Identify which cell holds the provided text, then report its (x, y) central coordinate. 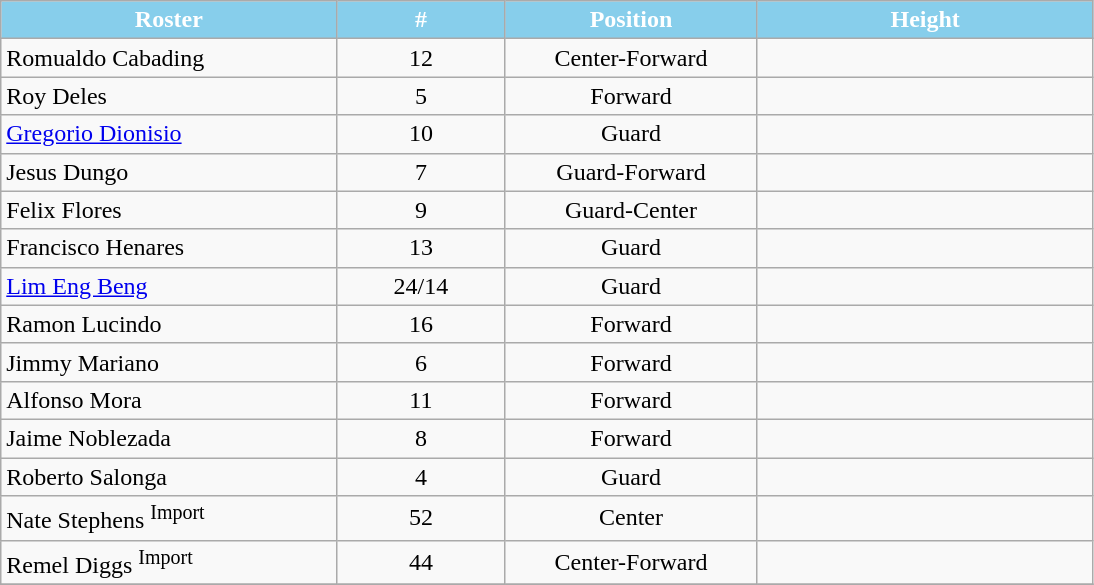
8 (421, 438)
Guard-Forward (631, 172)
Lim Eng Beng (169, 286)
44 (421, 562)
Roy Deles (169, 96)
6 (421, 362)
Felix Flores (169, 210)
52 (421, 518)
Nate Stephens Import (169, 518)
Guard-Center (631, 210)
Roberto Salonga (169, 477)
12 (421, 58)
13 (421, 248)
Remel Diggs Import (169, 562)
Alfonso Mora (169, 400)
9 (421, 210)
4 (421, 477)
7 (421, 172)
10 (421, 134)
5 (421, 96)
Jesus Dungo (169, 172)
24/14 (421, 286)
Gregorio Dionisio (169, 134)
# (421, 20)
11 (421, 400)
Francisco Henares (169, 248)
16 (421, 324)
Roster (169, 20)
Center (631, 518)
Romualdo Cabading (169, 58)
Jimmy Mariano (169, 362)
Position (631, 20)
Ramon Lucindo (169, 324)
Height (925, 20)
Jaime Noblezada (169, 438)
